Locate the cell with the specified text and output its [X, Y] center coordinate. 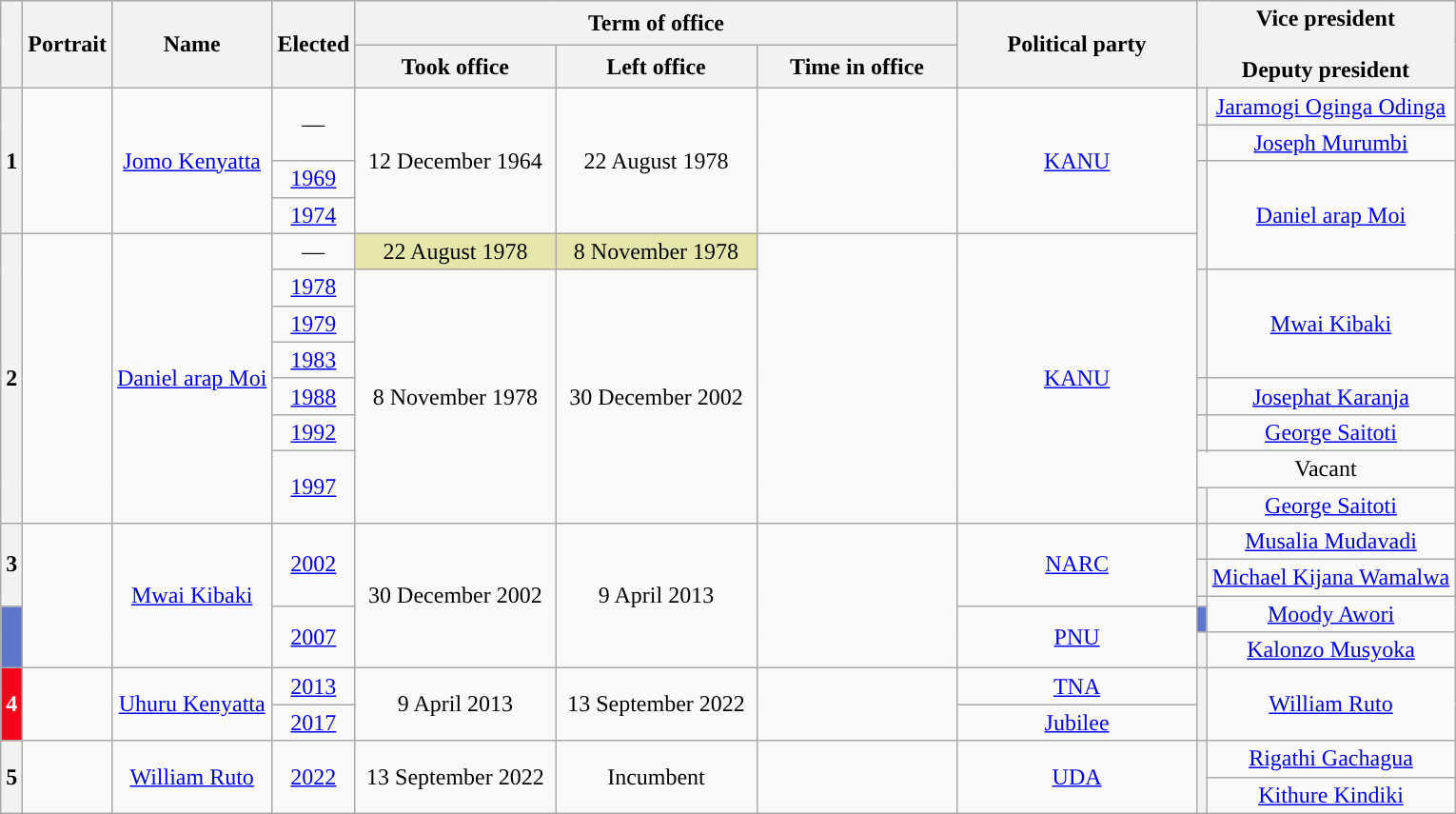
2017 [314, 723]
Took office [455, 67]
Jomo Kenyatta [191, 161]
Political party [1077, 45]
Rigathi Gachagua [1330, 759]
1988 [314, 396]
1 [11, 161]
Left office [657, 67]
Vice presidentDeputy president [1326, 45]
5 [11, 777]
2007 [314, 638]
Michael Kijana Wamalwa [1330, 578]
Jaramogi Oginga Odinga [1330, 107]
1983 [314, 360]
Jubilee [1077, 723]
Term of office [657, 23]
Portrait [68, 45]
Elected [314, 45]
Josephat Karanja [1330, 396]
2 [11, 378]
Moody Awori [1330, 614]
Name [191, 45]
Uhuru Kenyatta [191, 705]
PNU [1077, 638]
4 [11, 705]
1974 [314, 215]
Incumbent [657, 777]
2002 [314, 566]
1969 [314, 179]
1978 [314, 288]
NARC [1077, 566]
3 [11, 566]
1992 [314, 432]
1979 [314, 324]
2022 [314, 777]
TNA [1077, 686]
Time in office [856, 67]
Musalia Mudavadi [1330, 542]
1997 [314, 486]
Vacant [1326, 468]
UDA [1077, 777]
2013 [314, 686]
12 December 1964 [455, 161]
Kithure Kindiki [1330, 795]
Kalonzo Musyoka [1330, 650]
Joseph Murumbi [1330, 143]
